Capture the cell that displays the provided text and extract its (X, Y) central coordinate. 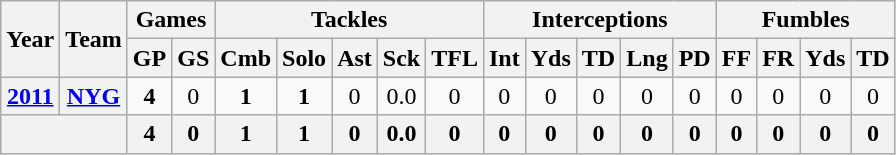
Games (170, 20)
Sck (401, 58)
Int (504, 58)
PD (694, 58)
Tackles (350, 20)
GS (194, 58)
FR (778, 58)
Ast (355, 58)
Solo (304, 58)
Lng (647, 58)
Interceptions (600, 20)
Year (30, 39)
2011 (30, 96)
NYG (94, 96)
GP (149, 58)
FF (736, 58)
Fumbles (806, 20)
Cmb (246, 58)
Team (94, 39)
TFL (455, 58)
